Find where the given text appears and provide that cell's center as [X, Y] coordinate. 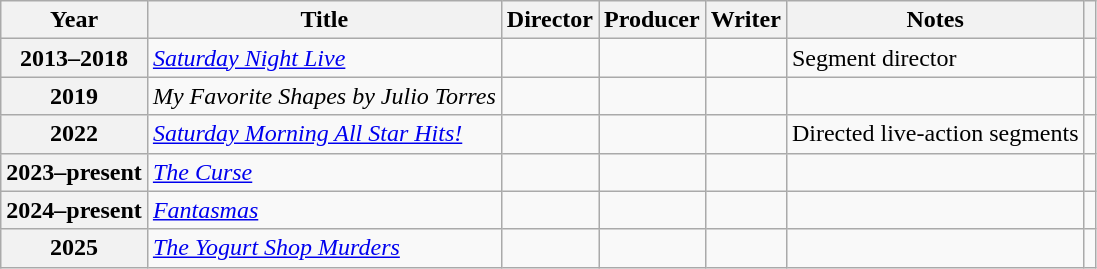
Producer [652, 20]
My Favorite Shapes by Julio Torres [324, 96]
The Yogurt Shop Murders [324, 248]
Writer [746, 20]
Fantasmas [324, 210]
2013–2018 [74, 58]
2019 [74, 96]
Year [74, 20]
The Curse [324, 172]
Title [324, 20]
Director [550, 20]
Directed live-action segments [935, 134]
Saturday Morning All Star Hits! [324, 134]
2022 [74, 134]
Notes [935, 20]
Saturday Night Live [324, 58]
2025 [74, 248]
2024–present [74, 210]
2023–present [74, 172]
Segment director [935, 58]
